Locate the cell with the specified text and output its [X, Y] center coordinate. 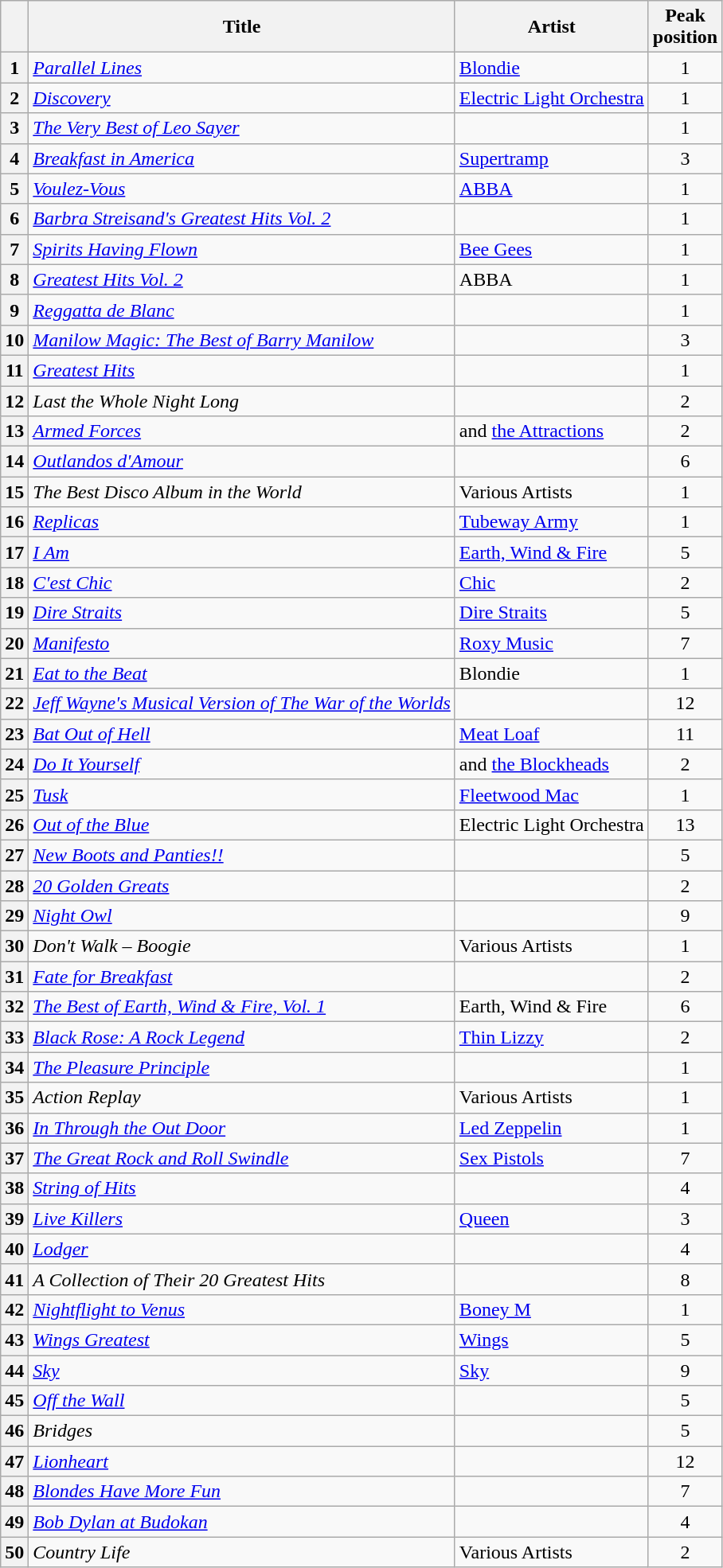
Greatest Hits [242, 370]
Bob Dylan at Budokan [242, 1522]
Thin Lizzy [551, 1037]
Spirits Having Flown [242, 249]
Lionheart [242, 1461]
Jeff Wayne's Musical Version of The War of the Worlds [242, 704]
Nightflight to Venus [242, 1309]
Replicas [242, 522]
29 [14, 916]
and the Attractions [551, 431]
24 [14, 764]
and the Blockheads [551, 764]
Title [242, 27]
48 [14, 1492]
Night Owl [242, 916]
36 [14, 1128]
20 Golden Greats [242, 886]
Off the Wall [242, 1401]
Led Zeppelin [551, 1128]
30 [14, 946]
39 [14, 1219]
40 [14, 1249]
Greatest Hits Vol. 2 [242, 279]
44 [14, 1370]
Fate for Breakfast [242, 977]
Wings [551, 1340]
25 [14, 794]
Boney M [551, 1309]
Bridges [242, 1431]
String of Hits [242, 1188]
47 [14, 1461]
Bat Out of Hell [242, 734]
20 [14, 643]
26 [14, 825]
15 [14, 492]
Roxy Music [551, 643]
Action Replay [242, 1098]
23 [14, 734]
10 [14, 340]
Blondes Have More Fun [242, 1492]
37 [14, 1158]
Meat Loaf [551, 734]
41 [14, 1279]
Tusk [242, 794]
Armed Forces [242, 431]
31 [14, 977]
In Through the Out Door [242, 1128]
Fleetwood Mac [551, 794]
Country Life [242, 1552]
Do It Yourself [242, 764]
Live Killers [242, 1219]
Voulez-Vous [242, 189]
Sex Pistols [551, 1158]
33 [14, 1037]
The Best Disco Album in the World [242, 492]
Manifesto [242, 643]
Queen [551, 1219]
27 [14, 855]
New Boots and Panties!! [242, 855]
17 [14, 552]
The Very Best of Leo Sayer [242, 128]
I Am [242, 552]
28 [14, 886]
Tubeway Army [551, 522]
Outlandos d'Amour [242, 462]
The Best of Earth, Wind & Fire, Vol. 1 [242, 1007]
The Great Rock and Roll Swindle [242, 1158]
Out of the Blue [242, 825]
34 [14, 1067]
Peakposition [685, 27]
C'est Chic [242, 583]
Parallel Lines [242, 68]
The Pleasure Principle [242, 1067]
38 [14, 1188]
Eat to the Beat [242, 673]
43 [14, 1340]
Reggatta de Blanc [242, 310]
22 [14, 704]
49 [14, 1522]
Barbra Streisand's Greatest Hits Vol. 2 [242, 219]
42 [14, 1309]
45 [14, 1401]
Lodger [242, 1249]
35 [14, 1098]
Black Rose: A Rock Legend [242, 1037]
50 [14, 1552]
16 [14, 522]
32 [14, 1007]
18 [14, 583]
19 [14, 613]
Discovery [242, 98]
Breakfast in America [242, 158]
14 [14, 462]
Don't Walk – Boogie [242, 946]
21 [14, 673]
Chic [551, 583]
46 [14, 1431]
Last the Whole Night Long [242, 400]
Artist [551, 27]
Manilow Magic: The Best of Barry Manilow [242, 340]
A Collection of Their 20 Greatest Hits [242, 1279]
Supertramp [551, 158]
Wings Greatest [242, 1340]
Bee Gees [551, 249]
